Return the (x, y) coordinate for the center point of the cell that contains the specified text.  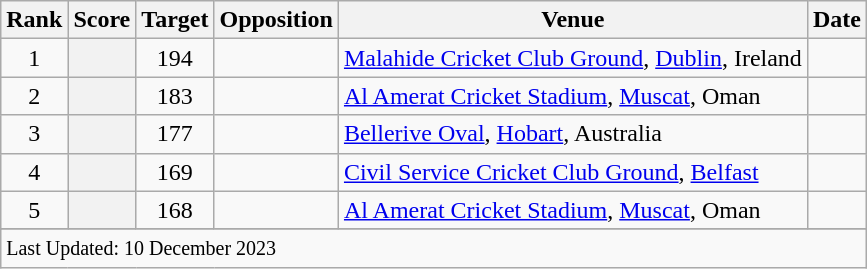
4 (34, 172)
2 (34, 96)
Civil Service Cricket Club Ground, Belfast (572, 172)
Venue (572, 20)
194 (175, 58)
3 (34, 134)
Malahide Cricket Club Ground, Dublin, Ireland (572, 58)
1 (34, 58)
Score (102, 20)
Last Updated: 10 December 2023 (434, 248)
Date (836, 20)
Bellerive Oval, Hobart, Australia (572, 134)
169 (175, 172)
Target (175, 20)
183 (175, 96)
Opposition (276, 20)
Rank (34, 20)
5 (34, 210)
177 (175, 134)
168 (175, 210)
